For the text-containing cell, return its midpoint in [X, Y] coordinate format. 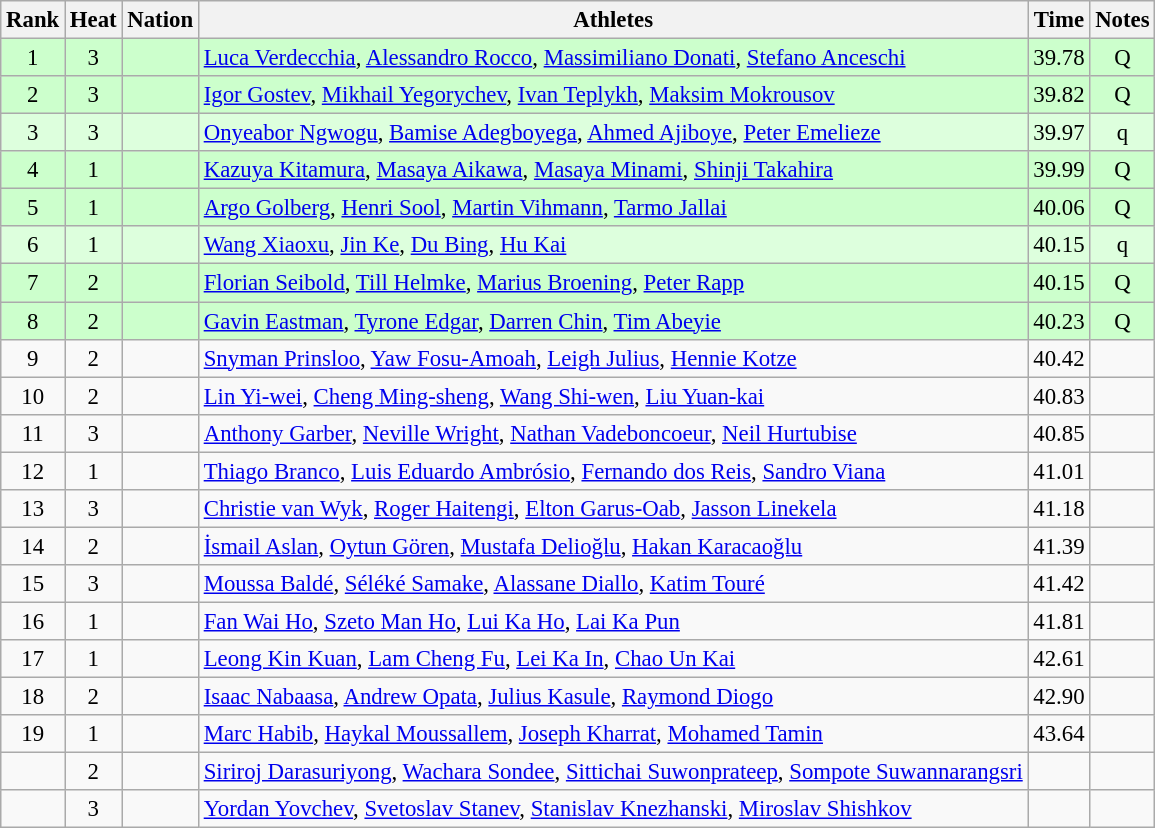
40.83 [1059, 396]
Nation [160, 20]
Snyman Prinsloo, Yaw Fosu-Amoah, Leigh Julius, Hennie Kotze [613, 358]
Onyeabor Ngwogu, Bamise Adegboyega, Ahmed Ajiboye, Peter Emelieze [613, 133]
17 [33, 659]
15 [33, 584]
Marc Habib, Haykal Moussallem, Joseph Kharrat, Mohamed Tamin [613, 734]
Heat [94, 20]
41.42 [1059, 584]
Lin Yi-wei, Cheng Ming-sheng, Wang Shi-wen, Liu Yuan-kai [613, 396]
Wang Xiaoxu, Jin Ke, Du Bing, Hu Kai [613, 245]
Notes [1122, 20]
16 [33, 621]
41.18 [1059, 509]
Yordan Yovchev, Svetoslav Stanev, Stanislav Knezhanski, Miroslav Shishkov [613, 809]
Fan Wai Ho, Szeto Man Ho, Lui Ka Ho, Lai Ka Pun [613, 621]
43.64 [1059, 734]
Anthony Garber, Neville Wright, Nathan Vadeboncoeur, Neil Hurtubise [613, 433]
4 [33, 170]
40.85 [1059, 433]
Rank [33, 20]
İsmail Aslan, Oytun Gören, Mustafa Delioğlu, Hakan Karacaoğlu [613, 546]
39.99 [1059, 170]
Kazuya Kitamura, Masaya Aikawa, Masaya Minami, Shinji Takahira [613, 170]
Athletes [613, 20]
39.82 [1059, 95]
40.06 [1059, 208]
Gavin Eastman, Tyrone Edgar, Darren Chin, Tim Abeyie [613, 321]
Time [1059, 20]
Christie van Wyk, Roger Haitengi, Elton Garus-Oab, Jasson Linekela [613, 509]
7 [33, 283]
Thiago Branco, Luis Eduardo Ambrósio, Fernando dos Reis, Sandro Viana [613, 471]
Leong Kin Kuan, Lam Cheng Fu, Lei Ka In, Chao Un Kai [613, 659]
Isaac Nabaasa, Andrew Opata, Julius Kasule, Raymond Diogo [613, 697]
40.42 [1059, 358]
9 [33, 358]
14 [33, 546]
42.90 [1059, 697]
5 [33, 208]
42.61 [1059, 659]
39.78 [1059, 58]
Moussa Baldé, Séléké Samake, Alassane Diallo, Katim Touré [613, 584]
13 [33, 509]
Argo Golberg, Henri Sool, Martin Vihmann, Tarmo Jallai [613, 208]
Luca Verdecchia, Alessandro Rocco, Massimiliano Donati, Stefano Anceschi [613, 58]
Florian Seibold, Till Helmke, Marius Broening, Peter Rapp [613, 283]
Siriroj Darasuriyong, Wachara Sondee, Sittichai Suwonprateep, Sompote Suwannarangsri [613, 772]
39.97 [1059, 133]
41.81 [1059, 621]
41.39 [1059, 546]
Igor Gostev, Mikhail Yegorychev, Ivan Teplykh, Maksim Mokrousov [613, 95]
40.23 [1059, 321]
18 [33, 697]
11 [33, 433]
41.01 [1059, 471]
8 [33, 321]
19 [33, 734]
12 [33, 471]
10 [33, 396]
6 [33, 245]
